From the cell containing the given text, extract its center point as [X, Y] coordinate. 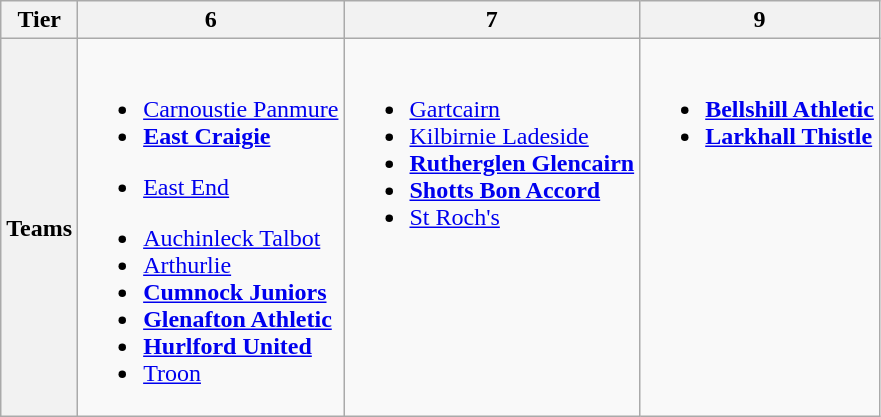
Teams [40, 228]
GartcairnKilbirnie LadesideRutherglen GlencairnShotts Bon AccordSt Roch's [492, 228]
9 [760, 20]
Bellshill AthleticLarkhall Thistle [760, 228]
6 [211, 20]
Tier [40, 20]
Carnoustie PanmureEast CraigieEast EndAuchinleck TalbotArthurlieCumnock JuniorsGlenafton AthleticHurlford UnitedTroon [211, 228]
7 [492, 20]
